Return (X, Y) of the center of cell containing provided text 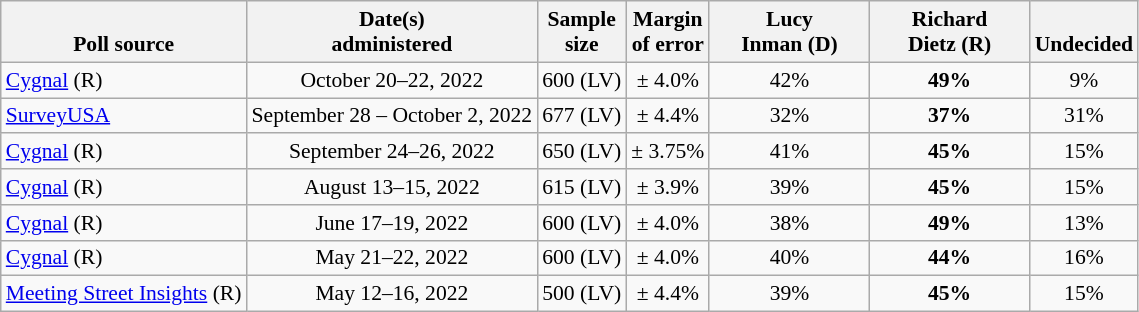
October 20–22, 2022 (392, 80)
41% (789, 152)
37% (950, 116)
677 (LV) (582, 116)
September 28 – October 2, 2022 (392, 116)
32% (789, 116)
Marginof error (668, 32)
Meeting Street Insights (R) (124, 294)
September 24–26, 2022 (392, 152)
Undecided (1084, 32)
RichardDietz (R) (950, 32)
31% (1084, 116)
42% (789, 80)
± 3.75% (668, 152)
13% (1084, 223)
May 21–22, 2022 (392, 258)
16% (1084, 258)
LucyInman (D) (789, 32)
Date(s)administered (392, 32)
Poll source (124, 32)
May 12–16, 2022 (392, 294)
40% (789, 258)
9% (1084, 80)
June 17–19, 2022 (392, 223)
August 13–15, 2022 (392, 187)
500 (LV) (582, 294)
615 (LV) (582, 187)
± 3.9% (668, 187)
44% (950, 258)
650 (LV) (582, 152)
SurveyUSA (124, 116)
38% (789, 223)
Samplesize (582, 32)
